Search for the cell housing the specified text and yield its [x, y] center coordinate. 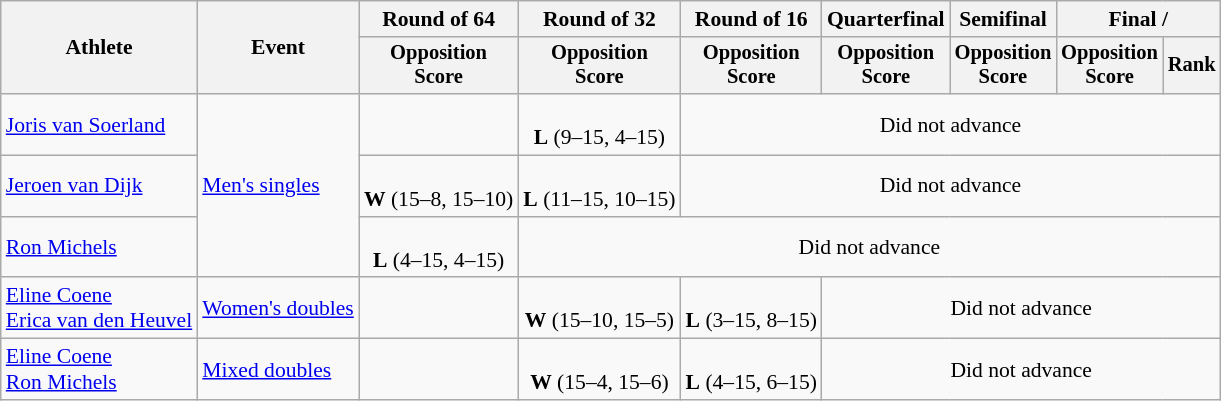
W (15–4, 15–6) [599, 370]
Rank [1192, 66]
Eline CoeneRon Michels [100, 370]
Round of 64 [438, 19]
L (4–15, 4–15) [438, 248]
L (3–15, 8–15) [752, 308]
Men's singles [278, 186]
Women's doubles [278, 308]
Semifinal [1004, 19]
Event [278, 48]
Ron Michels [100, 248]
Round of 32 [599, 19]
Eline CoeneErica van den Heuvel [100, 308]
Athlete [100, 48]
Joris van Soerland [100, 124]
W (15–8, 15–10) [438, 186]
L (11–15, 10–15) [599, 186]
Round of 16 [752, 19]
W (15–10, 15–5) [599, 308]
Final / [1138, 19]
Mixed doubles [278, 370]
L (9–15, 4–15) [599, 124]
Jeroen van Dijk [100, 186]
L (4–15, 6–15) [752, 370]
Quarterfinal [886, 19]
